Detect which cell encompasses the target text, then output its (x, y) center coordinate. 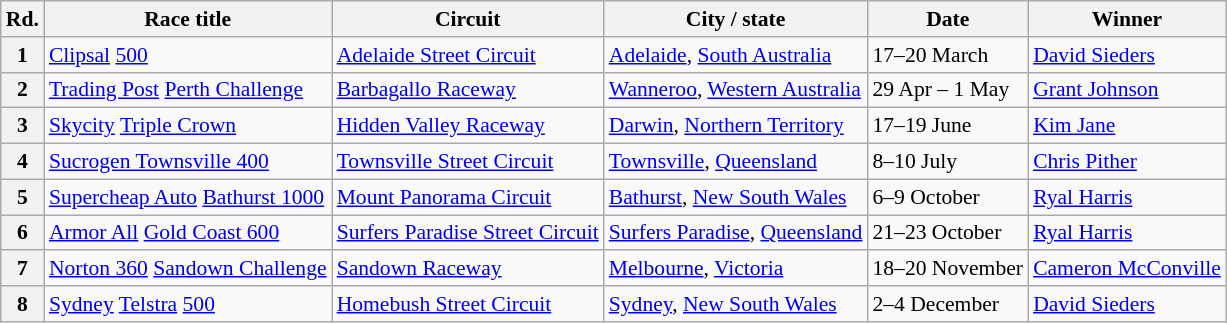
7 (22, 269)
Townsville, Queensland (736, 162)
Barbagallo Raceway (468, 90)
6 (22, 233)
8 (22, 304)
Darwin, Northern Territory (736, 126)
17–20 March (948, 55)
Hidden Valley Raceway (468, 126)
Sandown Raceway (468, 269)
Skycity Triple Crown (188, 126)
Adelaide, South Australia (736, 55)
Winner (1127, 19)
Homebush Street Circuit (468, 304)
6–9 October (948, 197)
8–10 July (948, 162)
29 Apr – 1 May (948, 90)
Sydney, New South Wales (736, 304)
3 (22, 126)
Sydney Telstra 500 (188, 304)
4 (22, 162)
Date (948, 19)
Chris Pither (1127, 162)
17–19 June (948, 126)
Rd. (22, 19)
1 (22, 55)
2–4 December (948, 304)
Wanneroo, Western Australia (736, 90)
18–20 November (948, 269)
21–23 October (948, 233)
Surfers Paradise, Queensland (736, 233)
Sucrogen Townsville 400 (188, 162)
City / state (736, 19)
Adelaide Street Circuit (468, 55)
Townsville Street Circuit (468, 162)
Clipsal 500 (188, 55)
Norton 360 Sandown Challenge (188, 269)
Trading Post Perth Challenge (188, 90)
Supercheap Auto Bathurst 1000 (188, 197)
Cameron McConville (1127, 269)
Surfers Paradise Street Circuit (468, 233)
Grant Johnson (1127, 90)
Bathurst, New South Wales (736, 197)
Mount Panorama Circuit (468, 197)
Armor All Gold Coast 600 (188, 233)
Race title (188, 19)
Kim Jane (1127, 126)
Melbourne, Victoria (736, 269)
5 (22, 197)
Circuit (468, 19)
2 (22, 90)
